For the text-containing cell, return its midpoint in [x, y] coordinate format. 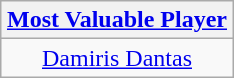
Most Valuable Player [116, 20]
Damiris Dantas [116, 58]
